Extract the (X, Y) coordinate from the center of the cell holding the provided text.  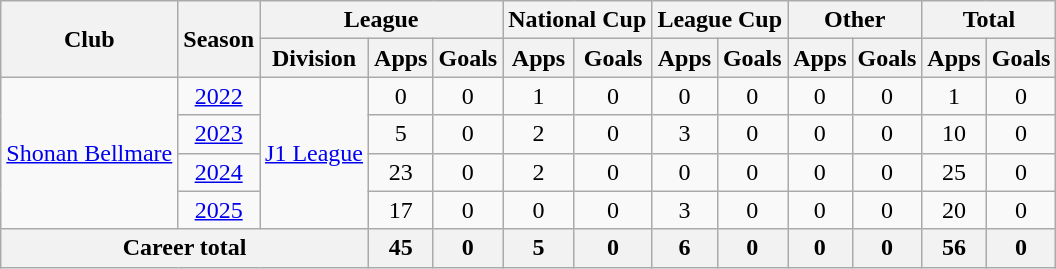
23 (401, 172)
2023 (219, 134)
Total (989, 20)
45 (401, 248)
Club (90, 39)
League (382, 20)
6 (684, 248)
2022 (219, 96)
10 (954, 134)
17 (401, 210)
Other (855, 20)
Division (314, 58)
20 (954, 210)
25 (954, 172)
Career total (185, 248)
2024 (219, 172)
Shonan Bellmare (90, 153)
J1 League (314, 153)
National Cup (578, 20)
56 (954, 248)
Season (219, 39)
2025 (219, 210)
League Cup (720, 20)
